Provide the (X, Y) coordinate of the cell's center where the given text is located.  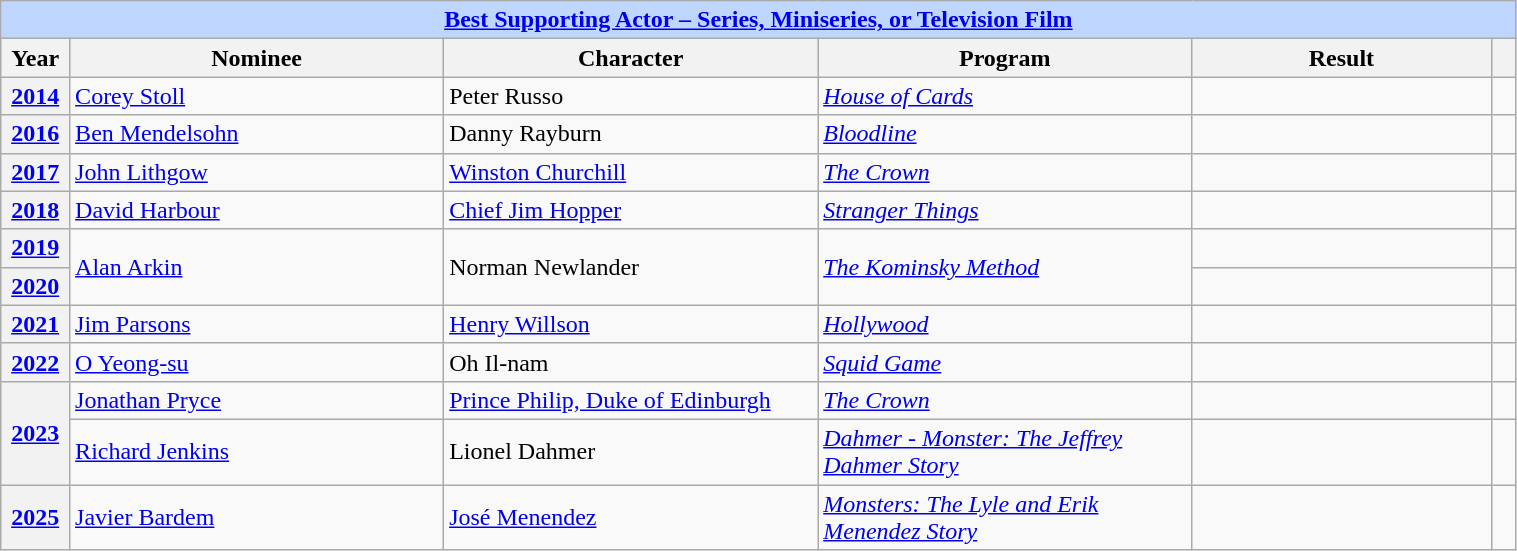
Jonathan Pryce (257, 400)
O Yeong-su (257, 362)
Lionel Dahmer (631, 452)
Stranger Things (1005, 210)
House of Cards (1005, 96)
Corey Stoll (257, 96)
2017 (36, 172)
2022 (36, 362)
Monsters: The Lyle and Erik Menendez Story (1005, 516)
2020 (36, 286)
Danny Rayburn (631, 134)
John Lithgow (257, 172)
Result (1342, 58)
The Kominsky Method (1005, 267)
2014 (36, 96)
Dahmer - Monster: The Jeffrey Dahmer Story (1005, 452)
José Menendez (631, 516)
David Harbour (257, 210)
Program (1005, 58)
Peter Russo (631, 96)
Nominee (257, 58)
Character (631, 58)
Hollywood (1005, 324)
Winston Churchill (631, 172)
Alan Arkin (257, 267)
2025 (36, 516)
Oh Il-nam (631, 362)
Bloodline (1005, 134)
Prince Philip, Duke of Edinburgh (631, 400)
Chief Jim Hopper (631, 210)
Year (36, 58)
2021 (36, 324)
2019 (36, 248)
2016 (36, 134)
Ben Mendelsohn (257, 134)
2018 (36, 210)
Henry Willson (631, 324)
Jim Parsons (257, 324)
Richard Jenkins (257, 452)
Best Supporting Actor – Series, Miniseries, or Television Film (758, 20)
Javier Bardem (257, 516)
Norman Newlander (631, 267)
Squid Game (1005, 362)
2023 (36, 432)
